Output the [X, Y] coordinate of the center of the cell containing the given text.  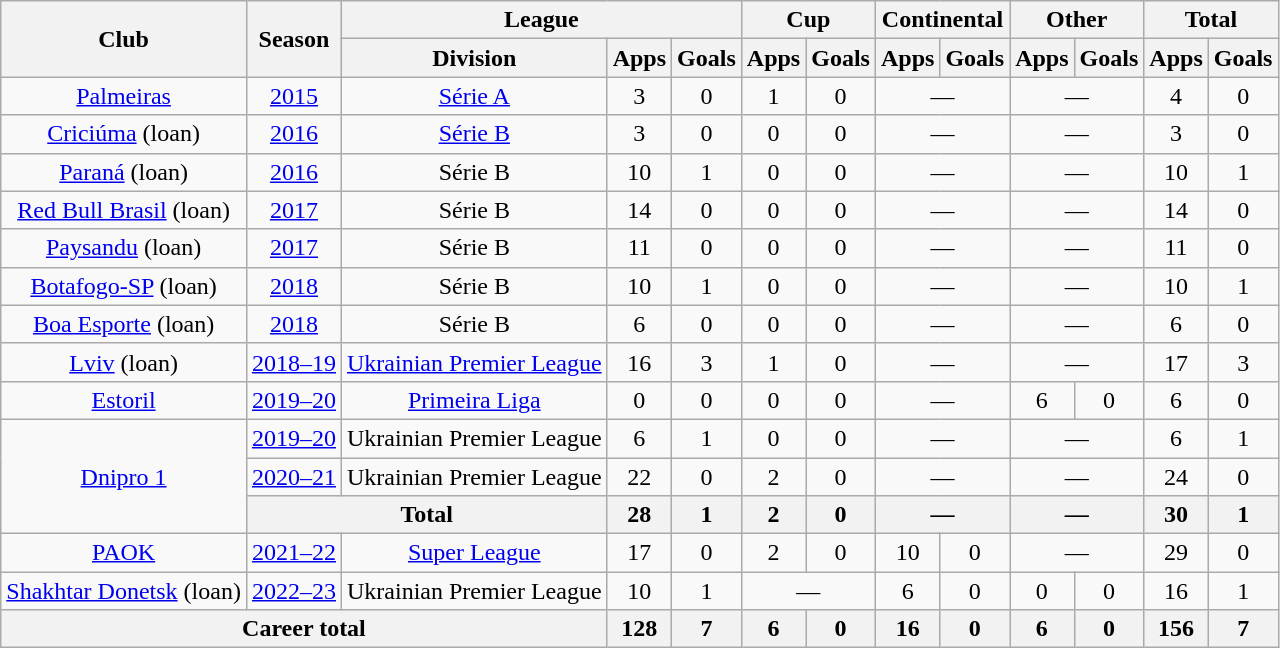
Lviv (loan) [124, 362]
Paraná (loan) [124, 172]
PAOK [124, 553]
Cup [808, 20]
League [541, 20]
Other [1077, 20]
Career total [304, 629]
Red Bull Brasil (loan) [124, 210]
Continental [942, 20]
30 [1176, 515]
Série A [474, 96]
4 [1176, 96]
Estoril [124, 400]
Dnipro 1 [124, 476]
29 [1176, 553]
Palmeiras [124, 96]
2021–22 [294, 553]
24 [1176, 477]
Botafogo-SP (loan) [124, 286]
Boa Esporte (loan) [124, 324]
Season [294, 39]
2018–19 [294, 362]
2022–23 [294, 591]
128 [639, 629]
Super League [474, 553]
Primeira Liga [474, 400]
22 [639, 477]
28 [639, 515]
Criciúma (loan) [124, 134]
Division [474, 58]
Paysandu (loan) [124, 248]
2015 [294, 96]
2020–21 [294, 477]
Shakhtar Donetsk (loan) [124, 591]
Club [124, 39]
156 [1176, 629]
